For the text-containing cell, return its midpoint in [x, y] coordinate format. 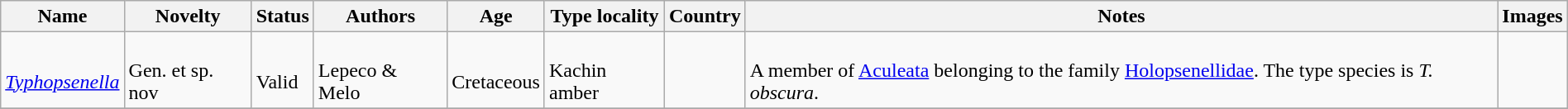
Cretaceous [496, 70]
Novelty [188, 17]
Status [283, 17]
Country [705, 17]
Notes [1121, 17]
Typhopsenella [63, 70]
Images [1532, 17]
Name [63, 17]
Lepeco & Melo [380, 70]
Valid [283, 70]
Authors [380, 17]
Kachin amber [604, 70]
Gen. et sp. nov [188, 70]
Type locality [604, 17]
A member of Aculeata belonging to the family Holopsenellidae. The type species is T. obscura. [1121, 70]
Age [496, 17]
